From the cell containing the given text, extract its center point as [X, Y] coordinate. 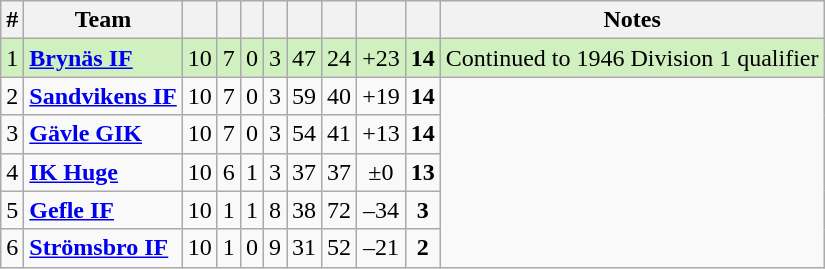
# [12, 20]
+13 [382, 134]
38 [304, 210]
+23 [382, 58]
24 [340, 58]
47 [304, 58]
Gefle IF [103, 210]
Notes [632, 20]
59 [304, 96]
+19 [382, 96]
8 [274, 210]
52 [340, 248]
Strömsbro IF [103, 248]
41 [340, 134]
Continued to 1946 Division 1 qualifier [632, 58]
40 [340, 96]
9 [274, 248]
72 [340, 210]
31 [304, 248]
54 [304, 134]
–34 [382, 210]
13 [422, 172]
Sandvikens IF [103, 96]
–21 [382, 248]
±0 [382, 172]
5 [12, 210]
Team [103, 20]
Gävle GIK [103, 134]
IK Huge [103, 172]
Brynäs IF [103, 58]
4 [12, 172]
